Capture the cell that displays the provided text and extract its (x, y) central coordinate. 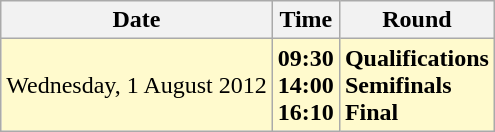
QualificationsSemifinalsFinal (416, 85)
Wednesday, 1 August 2012 (137, 85)
Time (306, 20)
Round (416, 20)
09:3014:0016:10 (306, 85)
Date (137, 20)
